Find where the given text appears and provide that cell's center as [x, y] coordinate. 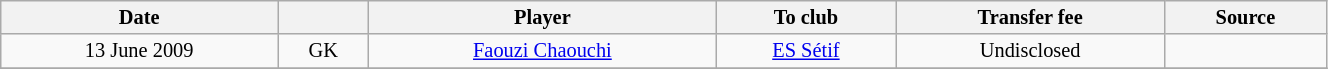
GK [324, 51]
Date [140, 17]
13 June 2009 [140, 51]
ES Sétif [806, 51]
Faouzi Chaouchi [542, 51]
To club [806, 17]
Source [1245, 17]
Undisclosed [1030, 51]
Player [542, 17]
Transfer fee [1030, 17]
